Provide the (x, y) coordinate of the cell's center where the given text is located.  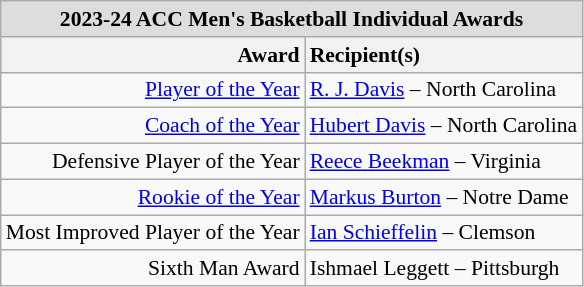
Player of the Year (153, 90)
Rookie of the Year (153, 197)
R. J. Davis – North Carolina (444, 90)
Defensive Player of the Year (153, 162)
Ian Schieffelin – Clemson (444, 233)
Recipient(s) (444, 55)
Sixth Man Award (153, 269)
2023-24 ACC Men's Basketball Individual Awards (292, 19)
Ishmael Leggett – Pittsburgh (444, 269)
Markus Burton – Notre Dame (444, 197)
Most Improved Player of the Year (153, 233)
Coach of the Year (153, 126)
Award (153, 55)
Hubert Davis – North Carolina (444, 126)
Reece Beekman – Virginia (444, 162)
